Scan for the cell matching the given text and deliver its [X, Y] coordinate at center. 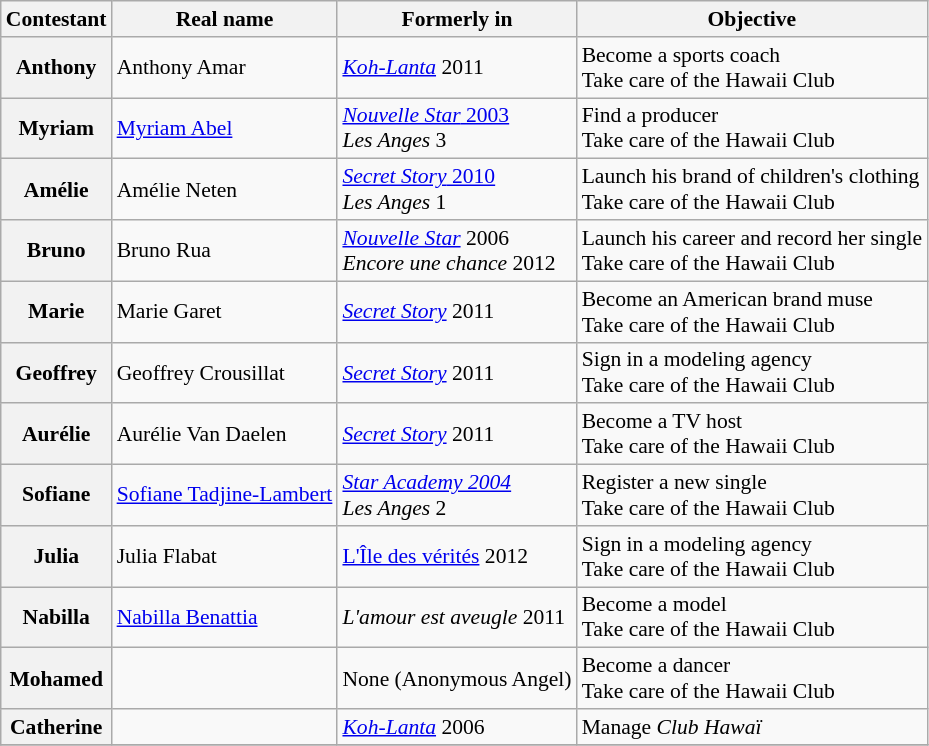
L'amour est aveugle 2011 [456, 618]
Become a dancerTake care of the Hawaii Club [752, 678]
Real name [225, 19]
Marie [56, 312]
Objective [752, 19]
Amélie [56, 190]
Become a sports coachTake care of the Hawaii Club [752, 68]
Anthony Amar [225, 68]
Myriam Abel [225, 128]
Aurélie Van Daelen [225, 434]
Become a TV hostTake care of the Hawaii Club [752, 434]
Nouvelle Star 2006Encore une chance 2012 [456, 250]
Sofiane [56, 496]
Manage Club Hawaï [752, 727]
Aurélie [56, 434]
Julia [56, 556]
Become a modelTake care of the Hawaii Club [752, 618]
Geoffrey Crousillat [225, 372]
Koh-Lanta 2006 [456, 727]
Bruno Rua [225, 250]
Anthony [56, 68]
Formerly in [456, 19]
Geoffrey [56, 372]
Launch his brand of children's clothingTake care of the Hawaii Club [752, 190]
Nouvelle Star 2003Les Anges 3 [456, 128]
Catherine [56, 727]
Nabilla Benattia [225, 618]
Amélie Neten [225, 190]
Contestant [56, 19]
Myriam [56, 128]
Julia Flabat [225, 556]
L'Île des vérités 2012 [456, 556]
Register a new singleTake care of the Hawaii Club [752, 496]
Mohamed [56, 678]
Koh-Lanta 2011 [456, 68]
Sofiane Tadjine-Lambert [225, 496]
None (Anonymous Angel) [456, 678]
Nabilla [56, 618]
Marie Garet [225, 312]
Star Academy 2004Les Anges 2 [456, 496]
Bruno [56, 250]
Launch his career and record her singleTake care of the Hawaii Club [752, 250]
Find a producerTake care of the Hawaii Club [752, 128]
Secret Story 2010Les Anges 1 [456, 190]
Become an American brand museTake care of the Hawaii Club [752, 312]
